From the cell containing the given text, extract its center point as [X, Y] coordinate. 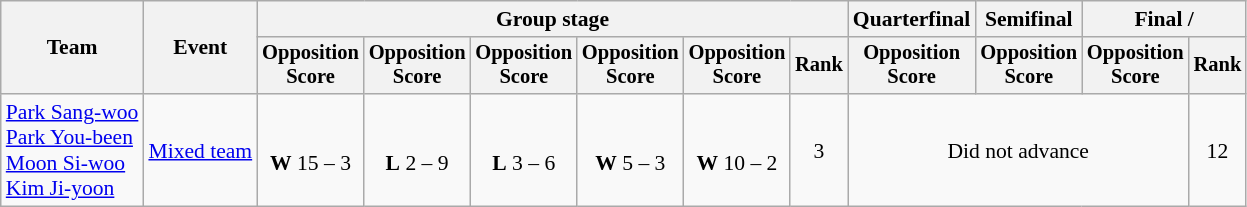
Event [200, 48]
Park Sang-wooPark You-beenMoon Si-wooKim Ji-yoon [72, 150]
Final / [1164, 19]
W 5 – 3 [630, 150]
Mixed team [200, 150]
Quarterfinal [912, 19]
Group stage [552, 19]
W 15 – 3 [310, 150]
W 10 – 2 [738, 150]
12 [1218, 150]
Semifinal [1028, 19]
Team [72, 48]
L 2 – 9 [418, 150]
3 [819, 150]
Did not advance [1018, 150]
L 3 – 6 [524, 150]
